Capture the cell that displays the provided text and extract its (X, Y) central coordinate. 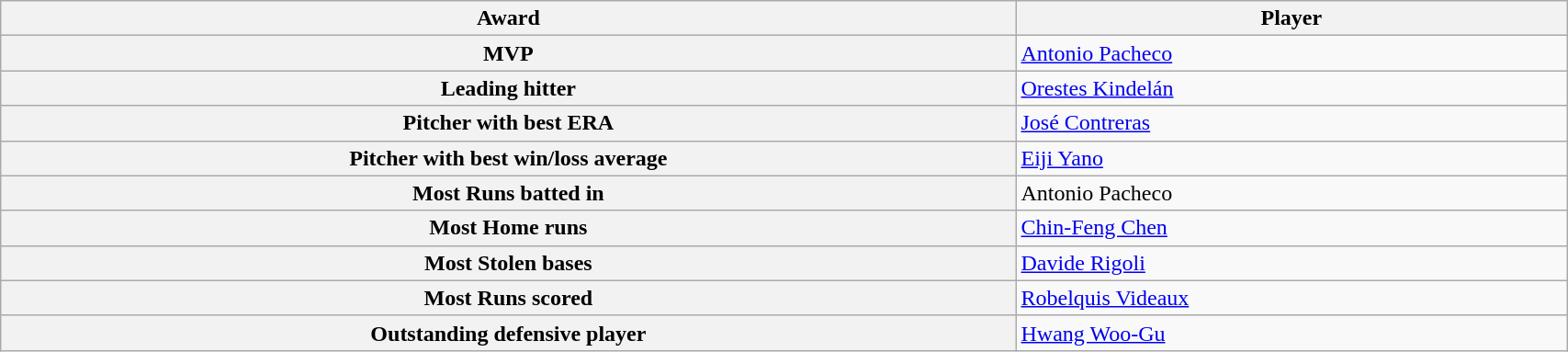
Chin-Feng Chen (1292, 228)
Pitcher with best win/loss average (509, 158)
Most Stolen bases (509, 263)
Robelquis Videaux (1292, 298)
Hwang Woo-Gu (1292, 333)
José Contreras (1292, 123)
Orestes Kindelán (1292, 88)
MVP (509, 53)
Award (509, 18)
Eiji Yano (1292, 158)
Leading hitter (509, 88)
Davide Rigoli (1292, 263)
Most Home runs (509, 228)
Most Runs batted in (509, 193)
Outstanding defensive player (509, 333)
Pitcher with best ERA (509, 123)
Most Runs scored (509, 298)
Player (1292, 18)
